Extract the (X, Y) coordinate from the center of the cell holding the provided text.  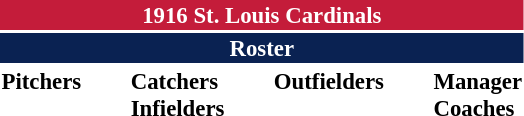
1916 St. Louis Cardinals (262, 15)
Roster (262, 48)
